Pinpoint the cell where the given text exists, returning its [X, Y] midpoint coordinate. 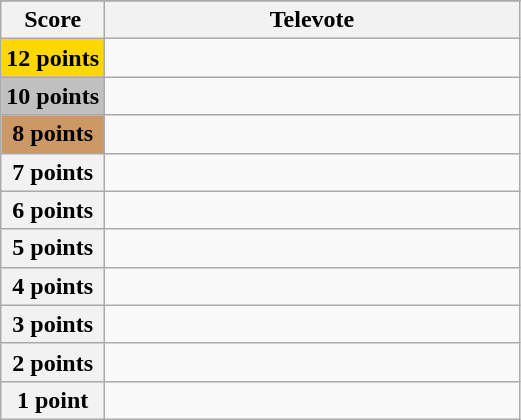
2 points [53, 362]
6 points [53, 210]
12 points [53, 58]
8 points [53, 134]
10 points [53, 96]
5 points [53, 248]
Score [53, 20]
4 points [53, 286]
3 points [53, 324]
Televote [312, 20]
1 point [53, 400]
7 points [53, 172]
